Extract the [X, Y] coordinate from the center of the cell holding the provided text.  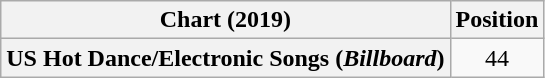
US Hot Dance/Electronic Songs (Billboard) [226, 58]
Position [497, 20]
Chart (2019) [226, 20]
44 [497, 58]
